Locate the cell with the specified text and output its (x, y) center coordinate. 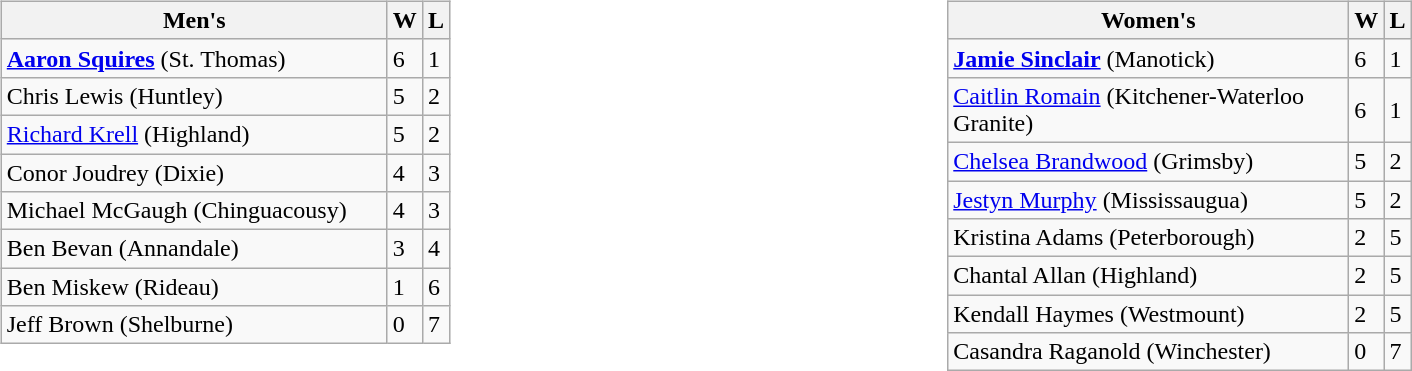
Ben Bevan (Annandale) (194, 249)
Chris Lewis (Huntley) (194, 96)
Conor Joudrey (Dixie) (194, 173)
Caitlin Romain (Kitchener-Waterloo Granite) (1148, 110)
Richard Krell (Highland) (194, 134)
Chelsea Brandwood (Grimsby) (1148, 161)
Casandra Raganold (Winchester) (1148, 352)
Jestyn Murphy (Mississaugua) (1148, 199)
Jeff Brown (Shelburne) (194, 325)
Jamie Sinclair (Manotick) (1148, 58)
Chantal Allan (Highland) (1148, 276)
Ben Miskew (Rideau) (194, 287)
Aaron Squires (St. Thomas) (194, 58)
Men's (194, 20)
Women's (1148, 20)
Kendall Haymes (Westmount) (1148, 314)
Kristina Adams (Peterborough) (1148, 238)
Michael McGaugh (Chinguacousy) (194, 211)
